Detect which cell encompasses the target text, then output its (x, y) center coordinate. 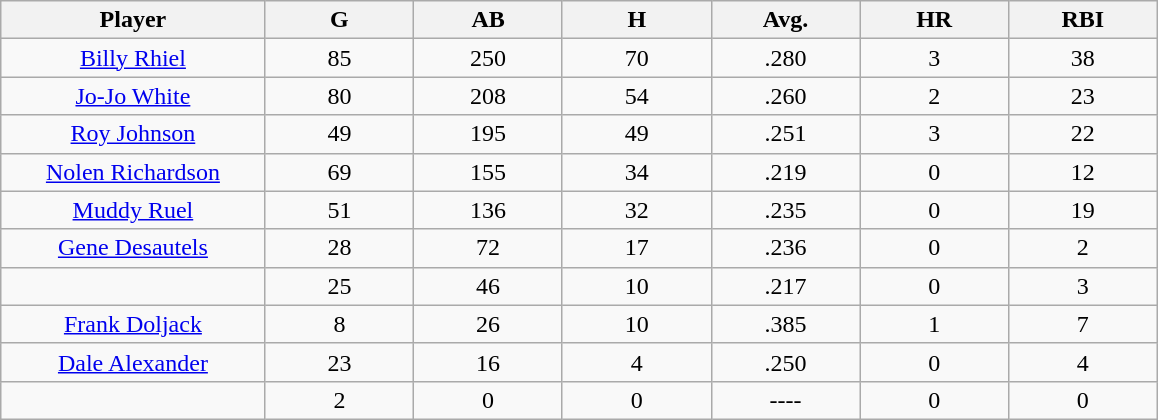
155 (488, 172)
72 (488, 248)
25 (340, 286)
250 (488, 58)
HR (934, 20)
Nolen Richardson (133, 172)
Jo-Jo White (133, 96)
.280 (786, 58)
32 (636, 210)
51 (340, 210)
136 (488, 210)
54 (636, 96)
H (636, 20)
208 (488, 96)
G (340, 20)
.250 (786, 362)
Player (133, 20)
AB (488, 20)
Avg. (786, 20)
19 (1084, 210)
28 (340, 248)
---- (786, 400)
80 (340, 96)
7 (1084, 324)
Muddy Ruel (133, 210)
.219 (786, 172)
12 (1084, 172)
8 (340, 324)
.236 (786, 248)
Dale Alexander (133, 362)
46 (488, 286)
Billy Rhiel (133, 58)
RBI (1084, 20)
Frank Doljack (133, 324)
16 (488, 362)
.385 (786, 324)
26 (488, 324)
70 (636, 58)
.260 (786, 96)
1 (934, 324)
Roy Johnson (133, 134)
.217 (786, 286)
38 (1084, 58)
Gene Desautels (133, 248)
.251 (786, 134)
85 (340, 58)
17 (636, 248)
22 (1084, 134)
195 (488, 134)
.235 (786, 210)
69 (340, 172)
34 (636, 172)
